Extract the [X, Y] coordinate from the center of the cell holding the provided text.  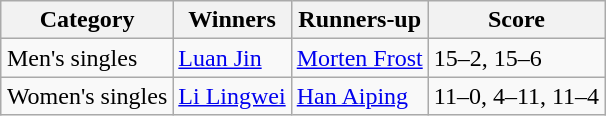
Women's singles [86, 96]
Luan Jin [232, 58]
Men's singles [86, 58]
Category [86, 20]
Li Lingwei [232, 96]
Han Aiping [360, 96]
Morten Frost [360, 58]
15–2, 15–6 [516, 58]
Runners-up [360, 20]
Score [516, 20]
11–0, 4–11, 11–4 [516, 96]
Winners [232, 20]
